Capture the cell that displays the provided text and extract its [x, y] central coordinate. 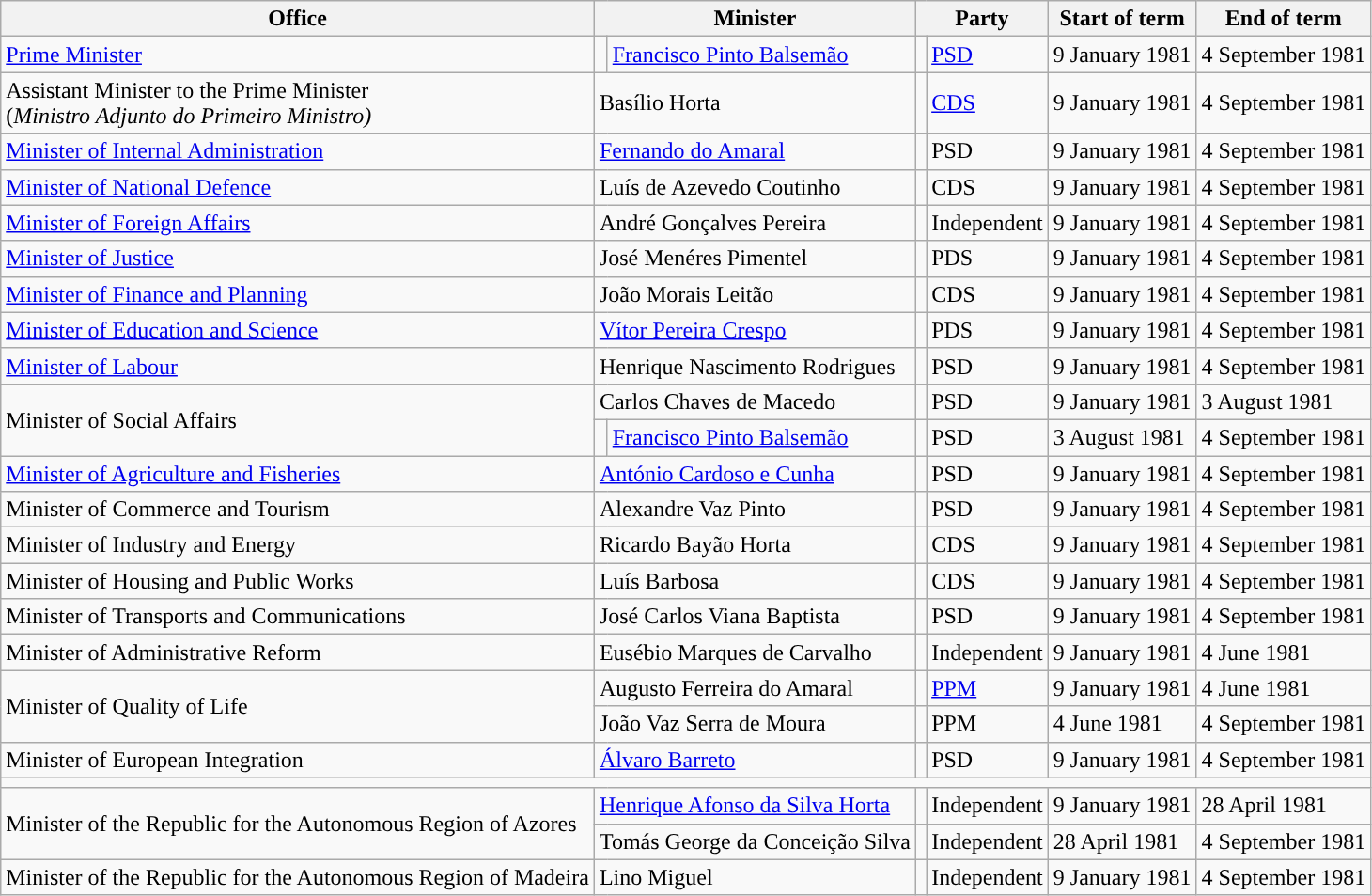
Augusto Ferreira do Amaral [755, 688]
Minister of Housing and Public Works [298, 581]
Alexandre Vaz Pinto [755, 510]
Minister of the Republic for the Autonomous Region of Madeira [298, 877]
Minister of European Integration [298, 760]
Minister of Administrative Reform [298, 652]
Assistant Minister to the Prime Minister(Ministro Adjunto do Primeiro Ministro) [298, 103]
Lino Miguel [755, 877]
Álvaro Barreto [755, 760]
Luís de Azevedo Coutinho [755, 187]
Fernando do Amaral [755, 151]
Luís Barbosa [755, 581]
Minister of Agriculture and Fisheries [298, 473]
Minister of Justice [298, 259]
Minister [755, 19]
Minister of National Defence [298, 187]
João Vaz Serra de Moura [755, 724]
Minister of Internal Administration [298, 151]
José Menéres Pimentel [755, 259]
Henrique Afonso da Silva Horta [755, 806]
Office [298, 19]
Minister of Quality of Life [298, 706]
Vítor Pereira Crespo [755, 330]
Minister of Foreign Affairs [298, 223]
Tomás George da Conceição Silva [755, 841]
Prime Minister [298, 55]
Eusébio Marques de Carvalho [755, 652]
António Cardoso e Cunha [755, 473]
Carlos Chaves de Macedo [755, 401]
Start of term [1122, 19]
André Gonçalves Pereira [755, 223]
Party [983, 19]
Ricardo Bayão Horta [755, 545]
José Carlos Viana Baptista [755, 617]
Minister of Education and Science [298, 330]
Minister of the Republic for the Autonomous Region of Azores [298, 824]
Minister of Social Affairs [298, 419]
Minister of Finance and Planning [298, 294]
Minister of Transports and Communications [298, 617]
Minister of Commerce and Tourism [298, 510]
Basílio Horta [755, 103]
Minister of Industry and Energy [298, 545]
Minister of Labour [298, 366]
João Morais Leitão [755, 294]
End of term [1284, 19]
Henrique Nascimento Rodrigues [755, 366]
